Scan for the cell matching the given text and deliver its [X, Y] coordinate at center. 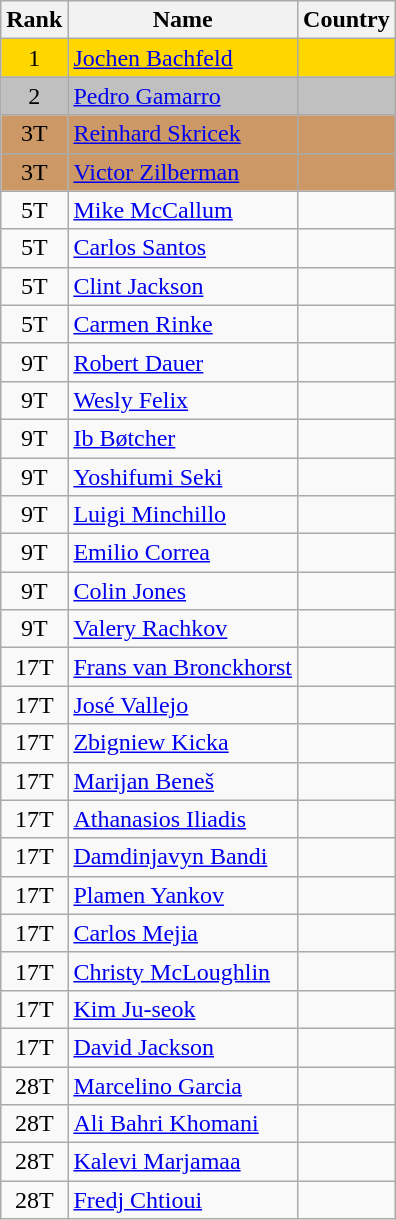
Victor Zilberman [183, 172]
Damdinjavyn Bandi [183, 857]
Jochen Bachfeld [183, 58]
2 [34, 96]
Clint Jackson [183, 286]
1 [34, 58]
Robert Dauer [183, 362]
Emilio Correa [183, 553]
Marijan Beneš [183, 781]
Zbigniew Kicka [183, 743]
Yoshifumi Seki [183, 477]
Colin Jones [183, 591]
Valery Rachkov [183, 629]
Marcelino Garcia [183, 1085]
Luigi Minchillo [183, 515]
Pedro Gamarro [183, 96]
Reinhard Skricek [183, 134]
Rank [34, 20]
Fredj Chtioui [183, 1200]
Kalevi Marjamaa [183, 1162]
Ali Bahri Khomani [183, 1124]
Plamen Yankov [183, 895]
Carlos Santos [183, 248]
Christy McLoughlin [183, 971]
Country [347, 20]
Mike McCallum [183, 210]
Athanasios Iliadis [183, 819]
Ib Bøtcher [183, 438]
David Jackson [183, 1047]
Wesly Felix [183, 400]
Carlos Mejia [183, 933]
Kim Ju-seok [183, 1009]
Frans van Bronckhorst [183, 667]
Name [183, 20]
Carmen Rinke [183, 324]
José Vallejo [183, 705]
